Determine the (X, Y) coordinate at the center of the cell enclosing the given text.  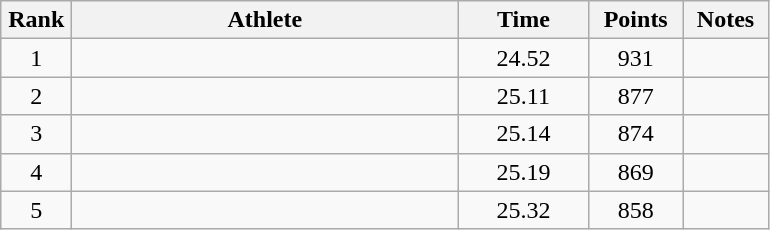
25.32 (524, 210)
1 (36, 58)
25.11 (524, 96)
Notes (725, 20)
3 (36, 134)
Rank (36, 20)
874 (636, 134)
4 (36, 172)
2 (36, 96)
25.14 (524, 134)
Athlete (265, 20)
Time (524, 20)
25.19 (524, 172)
Points (636, 20)
931 (636, 58)
877 (636, 96)
869 (636, 172)
24.52 (524, 58)
858 (636, 210)
5 (36, 210)
